Extract the (x, y) coordinate from the center of the cell holding the provided text.  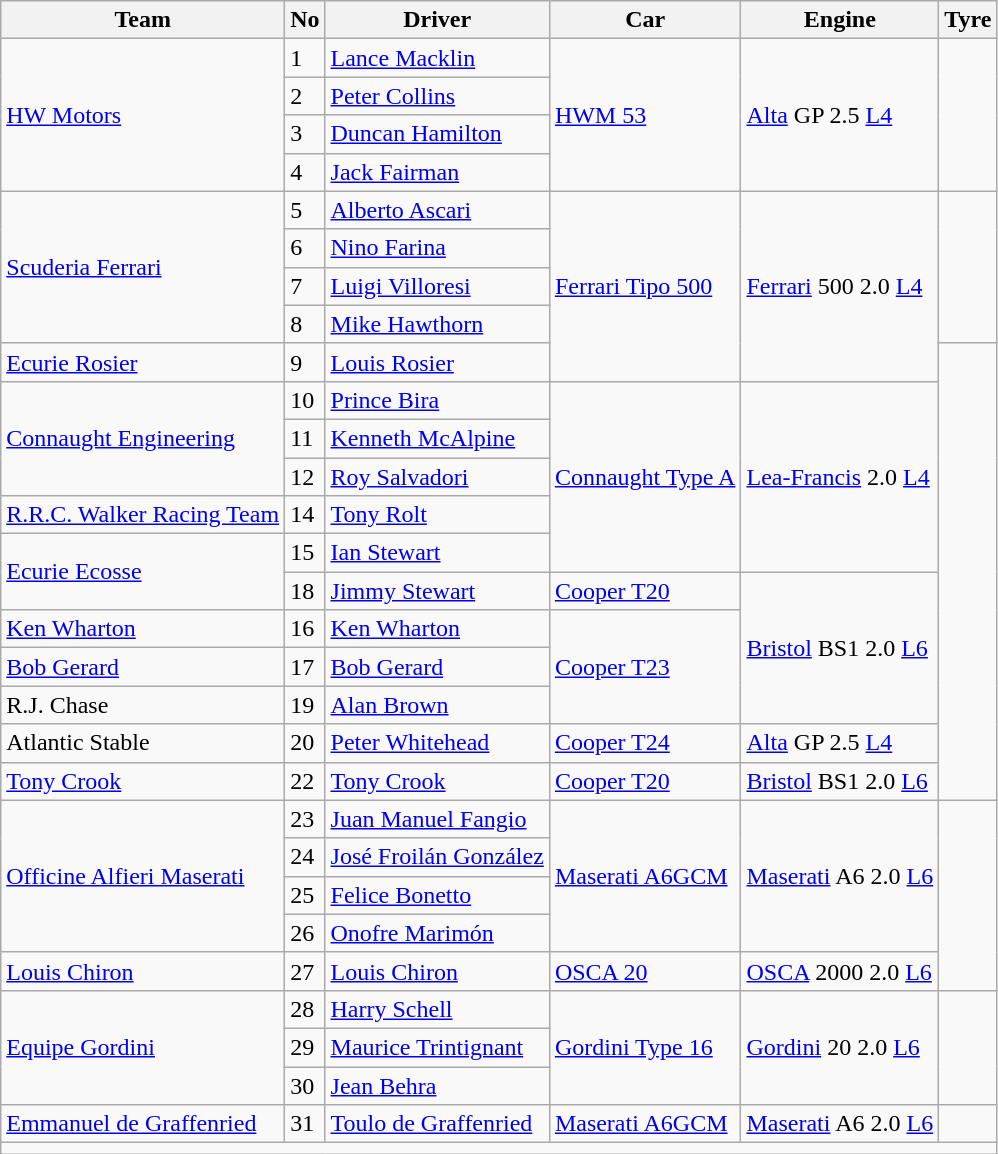
Prince Bira (437, 400)
Lance Macklin (437, 58)
Nino Farina (437, 248)
OSCA 20 (645, 971)
18 (305, 591)
17 (305, 667)
Ferrari Tipo 500 (645, 286)
3 (305, 134)
R.R.C. Walker Racing Team (143, 515)
Atlantic Stable (143, 743)
Duncan Hamilton (437, 134)
Cooper T24 (645, 743)
8 (305, 324)
Driver (437, 20)
Lea-Francis 2.0 L4 (840, 476)
Peter Whitehead (437, 743)
19 (305, 705)
Tony Rolt (437, 515)
31 (305, 1124)
José Froilán González (437, 857)
Equipe Gordini (143, 1047)
HW Motors (143, 115)
Engine (840, 20)
5 (305, 210)
12 (305, 477)
Jack Fairman (437, 172)
Officine Alfieri Maserati (143, 876)
Ecurie Rosier (143, 362)
30 (305, 1085)
Cooper T23 (645, 667)
Luigi Villoresi (437, 286)
10 (305, 400)
Scuderia Ferrari (143, 267)
25 (305, 895)
20 (305, 743)
Alberto Ascari (437, 210)
14 (305, 515)
Toulo de Graffenried (437, 1124)
Peter Collins (437, 96)
Louis Rosier (437, 362)
Ian Stewart (437, 553)
Maurice Trintignant (437, 1047)
28 (305, 1009)
26 (305, 933)
4 (305, 172)
27 (305, 971)
Gordini Type 16 (645, 1047)
Car (645, 20)
Juan Manuel Fangio (437, 819)
7 (305, 286)
1 (305, 58)
Felice Bonetto (437, 895)
22 (305, 781)
Gordini 20 2.0 L6 (840, 1047)
Tyre (968, 20)
Connaught Engineering (143, 438)
11 (305, 438)
23 (305, 819)
Harry Schell (437, 1009)
OSCA 2000 2.0 L6 (840, 971)
6 (305, 248)
Mike Hawthorn (437, 324)
15 (305, 553)
Alan Brown (437, 705)
16 (305, 629)
Jean Behra (437, 1085)
24 (305, 857)
HWM 53 (645, 115)
No (305, 20)
2 (305, 96)
Connaught Type A (645, 476)
Emmanuel de Graffenried (143, 1124)
Ecurie Ecosse (143, 572)
29 (305, 1047)
9 (305, 362)
R.J. Chase (143, 705)
Kenneth McAlpine (437, 438)
Roy Salvadori (437, 477)
Ferrari 500 2.0 L4 (840, 286)
Jimmy Stewart (437, 591)
Onofre Marimón (437, 933)
Team (143, 20)
